Return (X, Y) of the center of cell containing provided text 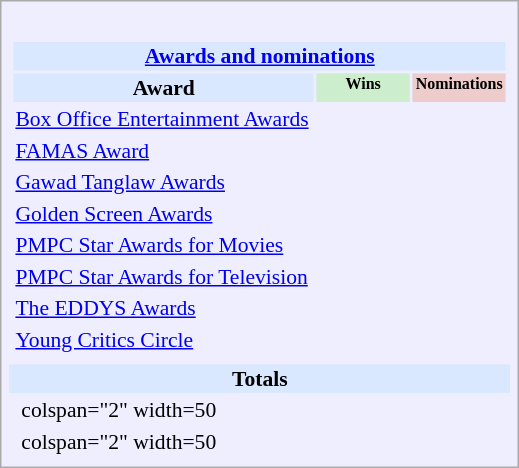
Young Critics Circle (164, 339)
Gawad Tanglaw Awards (164, 182)
Wins (364, 87)
Box Office Entertainment Awards (164, 119)
FAMAS Award (164, 150)
PMPC Star Awards for Television (164, 276)
Award (164, 87)
The EDDYS Awards (164, 308)
PMPC Star Awards for Movies (164, 245)
Totals (260, 378)
Nominations (460, 87)
Golden Screen Awards (164, 213)
Awards and nominations (260, 56)
